Locate the cell with the specified text and output its (X, Y) center coordinate. 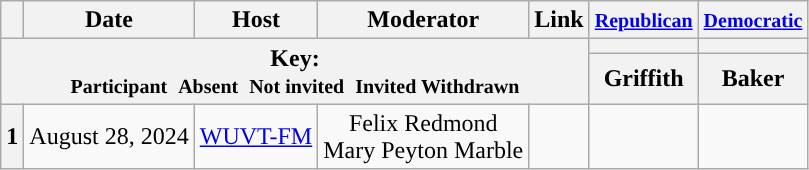
Moderator (424, 20)
Link (559, 20)
Baker (753, 78)
WUVT-FM (256, 136)
Host (256, 20)
Republican (644, 20)
Key: Participant Absent Not invited Invited Withdrawn (295, 72)
Griffith (644, 78)
August 28, 2024 (109, 136)
Date (109, 20)
1 (12, 136)
Felix RedmondMary Peyton Marble (424, 136)
Democratic (753, 20)
